Return the [X, Y] coordinate for the center point of the cell that contains the specified text.  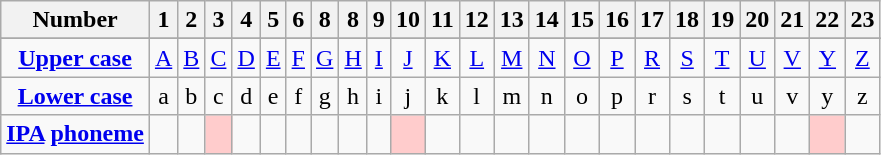
11 [442, 20]
G [324, 58]
K [442, 58]
4 [246, 20]
V [792, 58]
R [652, 58]
IPA phoneme [76, 134]
o [582, 96]
r [652, 96]
3 [218, 20]
s [688, 96]
17 [652, 20]
b [192, 96]
P [616, 58]
15 [582, 20]
u [758, 96]
v [792, 96]
12 [476, 20]
c [218, 96]
a [163, 96]
20 [758, 20]
1 [163, 20]
U [758, 58]
f [298, 96]
10 [408, 20]
e [273, 96]
22 [828, 20]
Number [76, 20]
A [163, 58]
M [512, 58]
p [616, 96]
E [273, 58]
18 [688, 20]
S [688, 58]
i [378, 96]
m [512, 96]
19 [722, 20]
9 [378, 20]
21 [792, 20]
H [353, 58]
d [246, 96]
6 [298, 20]
Lower case [76, 96]
T [722, 58]
Y [828, 58]
j [408, 96]
N [546, 58]
L [476, 58]
t [722, 96]
J [408, 58]
y [828, 96]
Z [862, 58]
14 [546, 20]
O [582, 58]
I [378, 58]
23 [862, 20]
k [442, 96]
16 [616, 20]
h [353, 96]
D [246, 58]
F [298, 58]
5 [273, 20]
z [862, 96]
C [218, 58]
n [546, 96]
13 [512, 20]
g [324, 96]
l [476, 96]
2 [192, 20]
Upper case [76, 58]
B [192, 58]
